For the text-containing cell, return its midpoint in [X, Y] coordinate format. 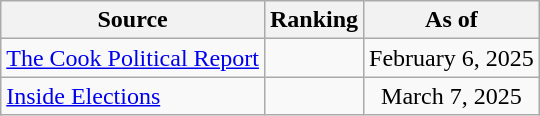
March 7, 2025 [452, 96]
Ranking [314, 20]
Source [133, 20]
Inside Elections [133, 96]
As of [452, 20]
The Cook Political Report [133, 58]
February 6, 2025 [452, 58]
